Return (X, Y) of the center of cell containing provided text 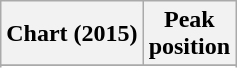
Chart (2015) (72, 34)
Peakposition (189, 34)
